Extract the (x, y) coordinate from the center of the cell holding the provided text.  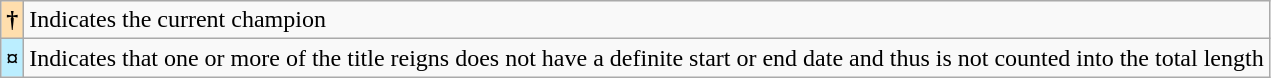
¤ (12, 58)
† (12, 20)
Indicates the current champion (646, 20)
Indicates that one or more of the title reigns does not have a definite start or end date and thus is not counted into the total length (646, 58)
